Determine the [X, Y] coordinate at the center of the cell enclosing the given text.  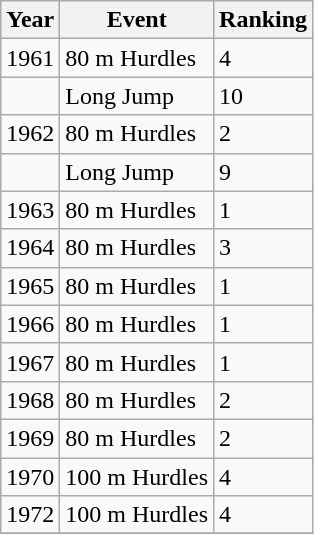
Year [30, 20]
1970 [30, 477]
1972 [30, 515]
3 [264, 248]
1967 [30, 362]
1969 [30, 438]
Ranking [264, 20]
10 [264, 96]
9 [264, 172]
1966 [30, 324]
1962 [30, 134]
1961 [30, 58]
1968 [30, 400]
1963 [30, 210]
1964 [30, 248]
Event [137, 20]
1965 [30, 286]
